Extract the [x, y] coordinate from the center of the cell holding the provided text.  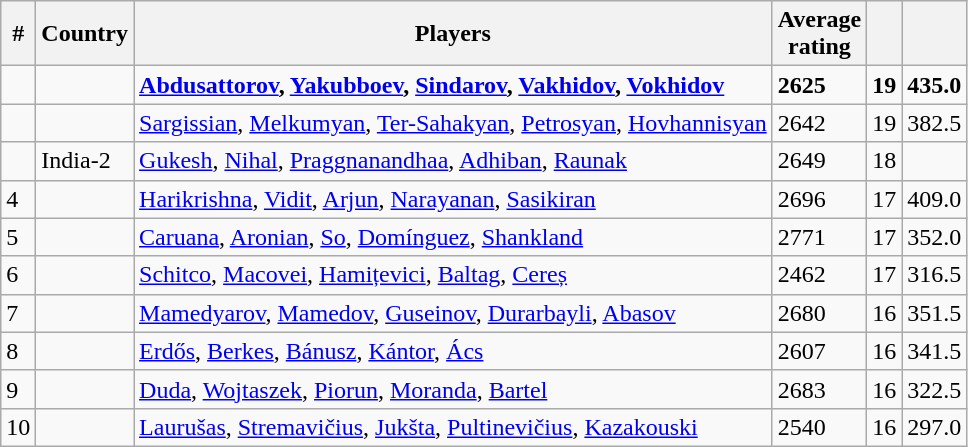
2649 [820, 161]
382.5 [934, 123]
2642 [820, 123]
352.0 [934, 237]
2462 [820, 275]
# [18, 34]
316.5 [934, 275]
Harikrishna, Vidit, Arjun, Narayanan, Sasikiran [454, 199]
Erdős, Berkes, Bánusz, Kántor, Ács [454, 351]
435.0 [934, 85]
Gukesh, Nihal, Praggnanandhaa, Adhiban, Raunak [454, 161]
India-2 [85, 161]
4 [18, 199]
6 [18, 275]
Sargissian, Melkumyan, Ter-Sahakyan, Petrosyan, Hovhannisyan [454, 123]
Country [85, 34]
341.5 [934, 351]
9 [18, 389]
351.5 [934, 313]
2680 [820, 313]
8 [18, 351]
322.5 [934, 389]
5 [18, 237]
Duda, Wojtaszek, Piorun, Moranda, Bartel [454, 389]
Abdusattorov, Yakubboev, Sindarov, Vakhidov, Vokhidov [454, 85]
409.0 [934, 199]
Caruana, Aronian, So, Domínguez, Shankland [454, 237]
2625 [820, 85]
2683 [820, 389]
2540 [820, 427]
10 [18, 427]
18 [884, 161]
297.0 [934, 427]
Mamedyarov, Mamedov, Guseinov, Durarbayli, Abasov [454, 313]
Laurušas, Stremavičius, Jukšta, Pultinevičius, Kazakouski [454, 427]
2696 [820, 199]
Schitco, Macovei, Hamițevici, Baltag, Cereș [454, 275]
Players [454, 34]
Averagerating [820, 34]
7 [18, 313]
2771 [820, 237]
2607 [820, 351]
